Extract the (X, Y) coordinate from the center of the cell holding the provided text.  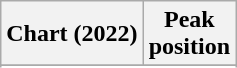
Peakposition (189, 34)
Chart (2022) (72, 34)
